Search for the cell housing the specified text and yield its (x, y) center coordinate. 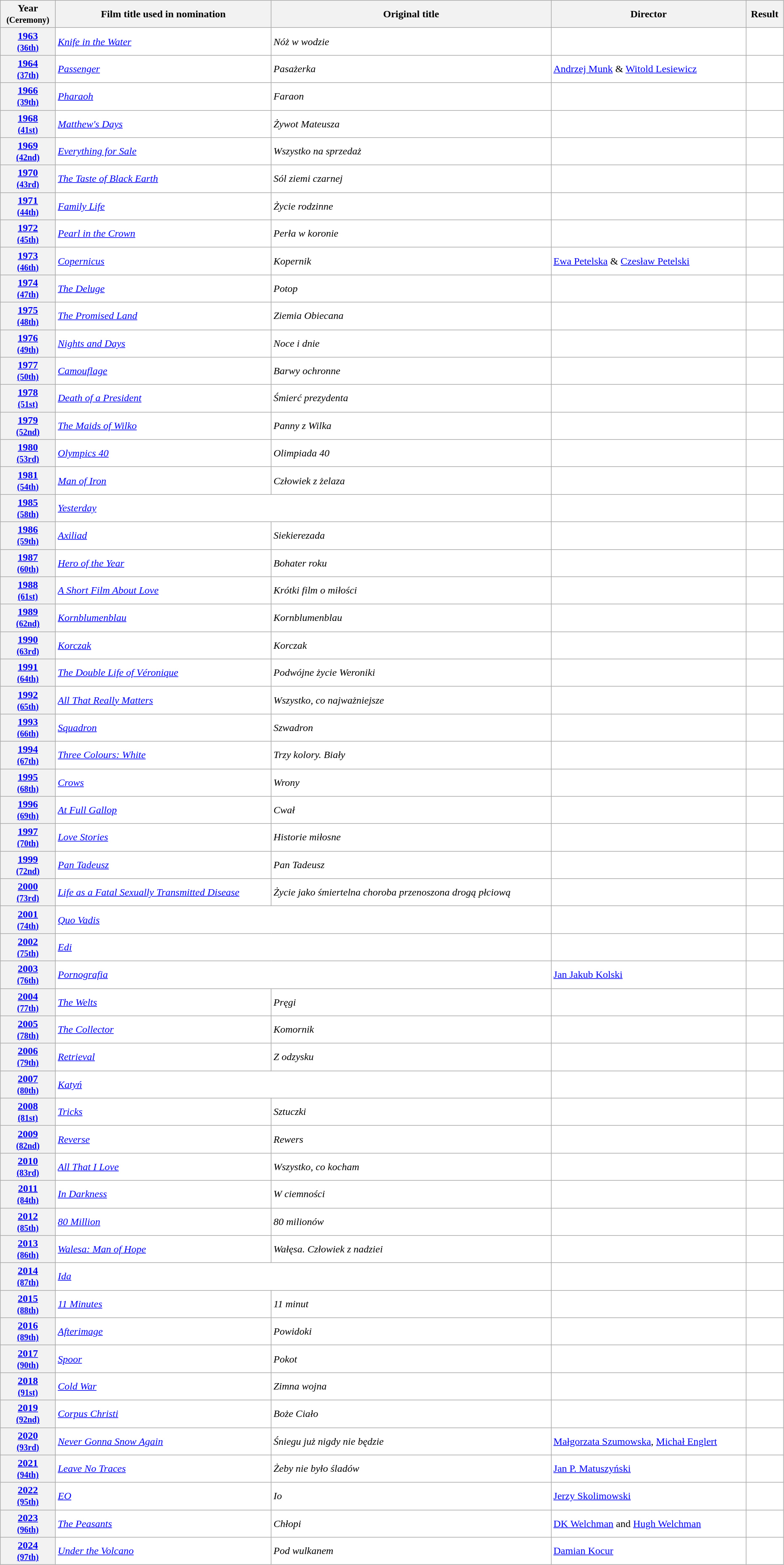
1997(70th) (28, 838)
Io (411, 1496)
Rewers (411, 1139)
1969(42nd) (28, 151)
1995(68th) (28, 782)
Pornografia (303, 974)
1988(61st) (28, 591)
Komornik (411, 1029)
2012(85th) (28, 1222)
2021(94th) (28, 1469)
Everything for Sale (163, 151)
The Taste of Black Earth (163, 179)
Chłopi (411, 1524)
Olimpiada 40 (411, 453)
The Promised Land (163, 316)
1977(50th) (28, 371)
Sztuczki (411, 1112)
Ida (303, 1276)
Sól ziemi czarnej (411, 179)
Edi (303, 947)
Życie rodzinne (411, 206)
1987(60th) (28, 563)
2020(93rd) (28, 1441)
Faraon (411, 96)
Historie miłosne (411, 838)
Ewa Petelska & Czesław Petelski (649, 261)
Spoor (163, 1359)
Cold War (163, 1386)
1994(67th) (28, 755)
2010(83rd) (28, 1167)
The Collector (163, 1029)
Never Gonna Snow Again (163, 1441)
Under the Volcano (163, 1551)
1978(51st) (28, 398)
Noce i dnie (411, 343)
Jan P. Matuszyński (649, 1469)
2023(96th) (28, 1524)
2015(88th) (28, 1304)
Axiliad (163, 536)
1968(41st) (28, 124)
Jan Jakub Kolski (649, 974)
Tricks (163, 1112)
Pokot (411, 1359)
Nóż w wodzie (411, 41)
Śmierć prezydenta (411, 398)
1974(47th) (28, 289)
Knife in the Water (163, 41)
Pasażerka (411, 69)
All That Really Matters (163, 700)
Man of Iron (163, 481)
Perła w koronie (411, 234)
2016(89th) (28, 1331)
Camouflage (163, 371)
Wszystko na sprzedaż (411, 151)
Pharaoh (163, 96)
Pearl in the Crown (163, 234)
Barwy ochronne (411, 371)
Three Colours: White (163, 755)
1996(69th) (28, 810)
Kopernik (411, 261)
80 Million (163, 1222)
1966(39th) (28, 96)
Zimna wojna (411, 1386)
1991(64th) (28, 672)
Damian Kocur (649, 1551)
Nights and Days (163, 343)
1975(48th) (28, 316)
Retrieval (163, 1057)
Crows (163, 782)
2005(78th) (28, 1029)
Żywot Mateusza (411, 124)
Pręgi (411, 1002)
1980(53rd) (28, 453)
2008(81st) (28, 1112)
Love Stories (163, 838)
Życie jako śmiertelna choroba przenoszona drogą płciową (411, 893)
Andrzej Munk & Witold Lesiewicz (649, 69)
W ciemności (411, 1194)
2017(90th) (28, 1359)
Śniegu już nigdy nie będzie (411, 1441)
2024(97th) (28, 1551)
At Full Gallop (163, 810)
Żeby nie było śladów (411, 1469)
Jerzy Skolimowski (649, 1496)
1992(65th) (28, 700)
2006(79th) (28, 1057)
Wszystko, co najważniejsze (411, 700)
11 minut (411, 1304)
1985(58th) (28, 508)
The Double Life of Véronique (163, 672)
Boże Ciało (411, 1414)
2014(87th) (28, 1276)
Potop (411, 289)
The Maids of Wilko (163, 426)
Passenger (163, 69)
Corpus Christi (163, 1414)
Wałęsa. Człowiek z nadziei (411, 1249)
Z odzysku (411, 1057)
1964(37th) (28, 69)
2003(76th) (28, 974)
1979(52nd) (28, 426)
Hero of the Year (163, 563)
Podwójne życie Weroniki (411, 672)
Walesa: Man of Hope (163, 1249)
1990(63rd) (28, 645)
The Peasants (163, 1524)
2019(92nd) (28, 1414)
80 milionów (411, 1222)
2018(91st) (28, 1386)
Film title used in nomination (163, 14)
Powidoki (411, 1331)
1976(49th) (28, 343)
Leave No Traces (163, 1469)
Original title (411, 14)
Year(Ceremony) (28, 14)
Człowiek z żelaza (411, 481)
2009(82nd) (28, 1139)
2007(80th) (28, 1084)
Matthew's Days (163, 124)
In Darkness (163, 1194)
Katyń (303, 1084)
Copernicus (163, 261)
Panny z Wilka (411, 426)
A Short Film About Love (163, 591)
1973(46th) (28, 261)
1986(59th) (28, 536)
Reverse (163, 1139)
Krótki film o miłości (411, 591)
2022(95th) (28, 1496)
Wrony (411, 782)
Squadron (163, 727)
EO (163, 1496)
2004(77th) (28, 1002)
Olympics 40 (163, 453)
The Deluge (163, 289)
1993(66th) (28, 727)
Result (765, 14)
2000(73rd) (28, 893)
Bohater roku (411, 563)
2001(74th) (28, 920)
11 Minutes (163, 1304)
Yesterday (303, 508)
1989(62nd) (28, 618)
Małgorzata Szumowska, Michał Englert (649, 1441)
Family Life (163, 206)
1972(45th) (28, 234)
1999(72nd) (28, 865)
1963(36th) (28, 41)
Life as a Fatal Sexually Transmitted Disease (163, 893)
2011(84th) (28, 1194)
Director (649, 14)
1981(54th) (28, 481)
Trzy kolory. Biały (411, 755)
2002(75th) (28, 947)
All That I Love (163, 1167)
2013(86th) (28, 1249)
Death of a President (163, 398)
Ziemia Obiecana (411, 316)
Quo Vadis (303, 920)
Pod wulkanem (411, 1551)
1970(43rd) (28, 179)
Wszystko, co kocham (411, 1167)
Siekierezada (411, 536)
The Welts (163, 1002)
DK Welchman and Hugh Welchman (649, 1524)
Cwał (411, 810)
Afterimage (163, 1331)
1971(44th) (28, 206)
Szwadron (411, 727)
